Determine the (x, y) coordinate at the center of the cell enclosing the given text.  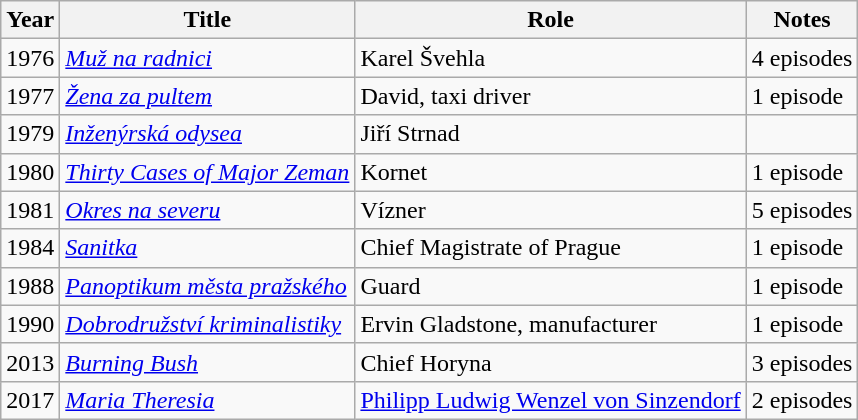
Notes (802, 20)
Sanitka (208, 248)
2017 (30, 400)
Title (208, 20)
Philipp Ludwig Wenzel von Sinzendorf (550, 400)
Thirty Cases of Major Zeman (208, 172)
3 episodes (802, 362)
Maria Theresia (208, 400)
Panoptikum města pražského (208, 286)
Jiří Strnad (550, 134)
Karel Švehla (550, 58)
Vízner (550, 210)
Žena za pultem (208, 96)
David, taxi driver (550, 96)
2013 (30, 362)
1990 (30, 324)
Year (30, 20)
Inženýrská odysea (208, 134)
Muž na radnici (208, 58)
2 episodes (802, 400)
4 episodes (802, 58)
Guard (550, 286)
Dobrodružství kriminalistiky (208, 324)
Role (550, 20)
Burning Bush (208, 362)
Chief Magistrate of Prague (550, 248)
Okres na severu (208, 210)
1977 (30, 96)
1988 (30, 286)
5 episodes (802, 210)
1979 (30, 134)
1984 (30, 248)
Kornet (550, 172)
Chief Horyna (550, 362)
1980 (30, 172)
Ervin Gladstone, manufacturer (550, 324)
1976 (30, 58)
1981 (30, 210)
